Return the [x, y] coordinate for the center point of the cell that contains the specified text.  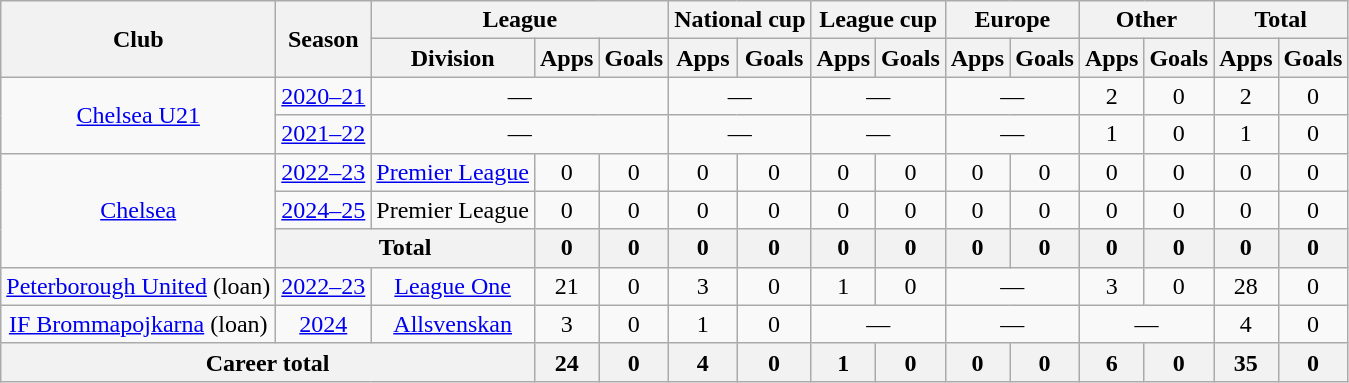
Career total [268, 362]
21 [566, 286]
League [520, 20]
Peterborough United (loan) [138, 286]
28 [1246, 286]
2024–25 [324, 210]
Club [138, 39]
6 [1111, 362]
IF Brommapojkarna (loan) [138, 324]
Allsvenskan [453, 324]
Other [1146, 20]
League cup [878, 20]
35 [1246, 362]
National cup [740, 20]
24 [566, 362]
Chelsea [138, 210]
2020–21 [324, 96]
Division [453, 58]
League One [453, 286]
2024 [324, 324]
Season [324, 39]
2021–22 [324, 134]
Europe [1012, 20]
Chelsea U21 [138, 115]
